From the cell containing the given text, extract its center point as [x, y] coordinate. 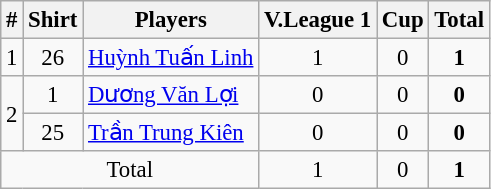
Trần Trung Kiên [171, 133]
25 [53, 133]
2 [12, 114]
Players [171, 20]
Shirt [53, 20]
# [12, 20]
26 [53, 58]
Huỳnh Tuấn Linh [171, 58]
V.League 1 [318, 20]
Dương Văn Lợi [171, 95]
Cup [402, 20]
